From the cell containing the given text, extract its center point as (X, Y) coordinate. 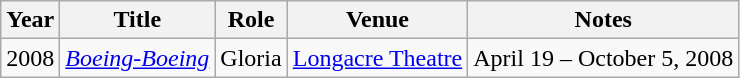
Role (251, 20)
Boeing-Boeing (138, 58)
2008 (30, 58)
Notes (604, 20)
April 19 – October 5, 2008 (604, 58)
Title (138, 20)
Venue (378, 20)
Year (30, 20)
Longacre Theatre (378, 58)
Gloria (251, 58)
